Identify which cell holds the provided text, then report its (X, Y) central coordinate. 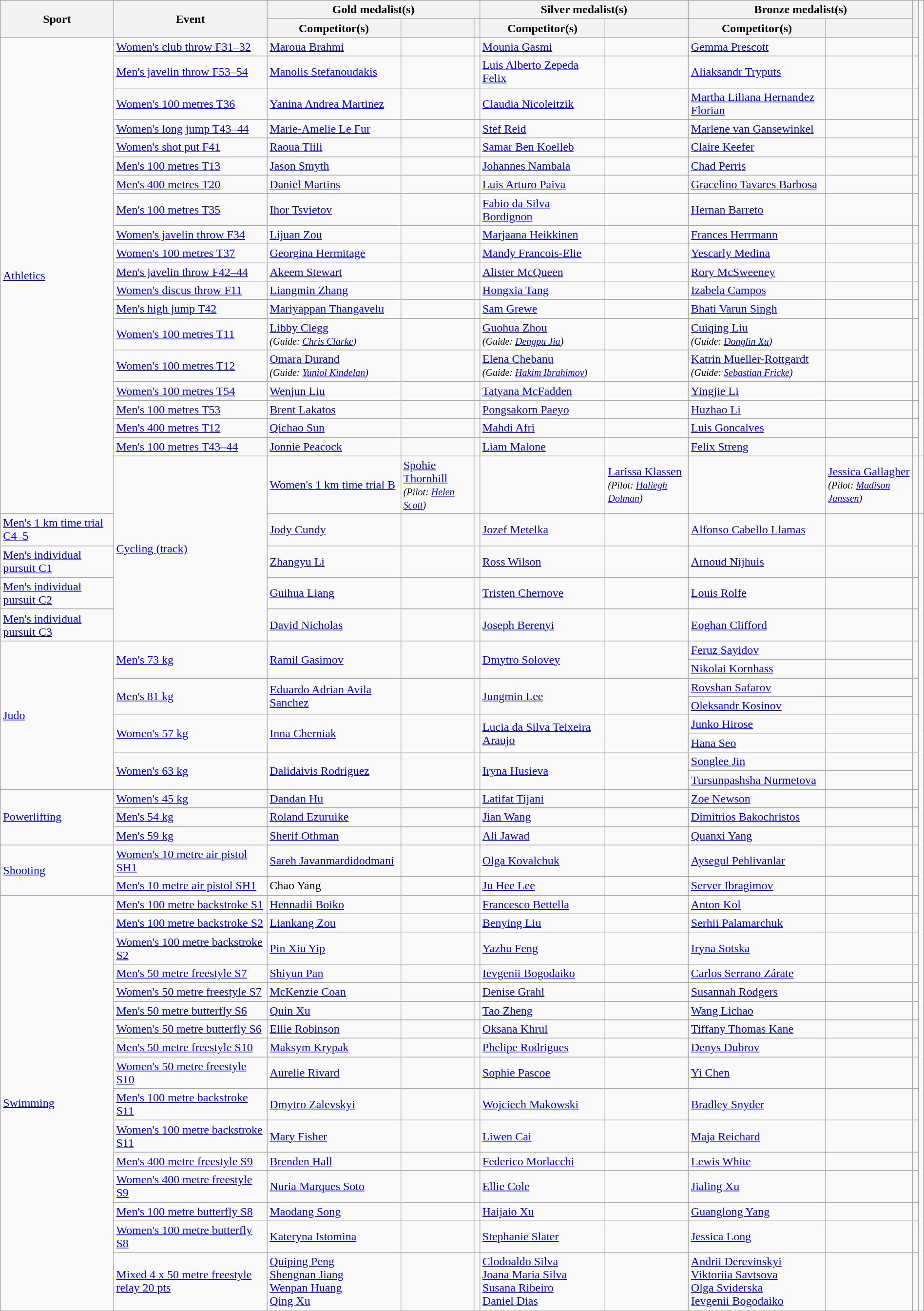
Men's 100 metre backstroke S2 (190, 923)
Jason Smyth (334, 166)
Lucia da Silva Teixeira Araujo (542, 734)
Women's 100 metre backstroke S11 (190, 1136)
Claire Keefer (756, 147)
Wojciech Makowski (542, 1105)
Dmytro Zalevskyi (334, 1105)
Event (190, 19)
Mandy Francois-Elie (542, 253)
Wang Lichao (756, 1011)
Gracelino Tavares Barbosa (756, 184)
Anton Kol (756, 904)
Jody Cundy (334, 529)
Tiffany Thomas Kane (756, 1029)
Quanxi Yang (756, 836)
Men's 50 metre freestyle S7 (190, 973)
Denise Grahl (542, 992)
Ramil Gasimov (334, 659)
Andrii DerevinskyiViktoriia SavtsovaOlga SviderskaIevgenii Bogodaiko (756, 1281)
Women's 100 metre butterfly S8 (190, 1236)
Aliaksandr Tryputs (756, 72)
Omara Durand(Guide: Yuniol Kindelan) (334, 366)
Larissa Klassen(Pilot: Haliegh Dolman) (647, 485)
Men's 50 metre freestyle S10 (190, 1048)
Women's 50 metre freestyle S10 (190, 1073)
Hennadii Boiko (334, 904)
Women's javelin throw F34 (190, 235)
Denys Dubrov (756, 1048)
Qichao Sun (334, 428)
Hernan Barreto (756, 210)
Clodoaldo SilvaJoana Maria SilvaSusana RibeiroDaniel Dias (542, 1281)
Women's long jump T43–44 (190, 129)
Jungmin Lee (542, 696)
Kateryna Istomina (334, 1236)
Maja Reichard (756, 1136)
Liangmin Zhang (334, 291)
Men's 54 kg (190, 817)
Men's 59 kg (190, 836)
Phelipe Rodrigues (542, 1048)
Yingjie Li (756, 391)
Swimming (57, 1103)
Gemma Prescott (756, 47)
Chao Yang (334, 886)
Jian Wang (542, 817)
Yazhu Feng (542, 948)
Shooting (57, 870)
Mounia Gasmi (542, 47)
Bhati Varun Singh (756, 309)
Men's 100 metre backstroke S11 (190, 1105)
Latifat Tijani (542, 799)
Men's individual pursuit C1 (57, 562)
Huzhao Li (756, 410)
Feruz Sayidov (756, 650)
Judo (57, 715)
Women's 400 metre freestyle S9 (190, 1187)
Men's 100 metres T53 (190, 410)
Katrin Mueller-Rottgardt(Guide: Sebastian Fricke) (756, 366)
Liwen Cai (542, 1136)
Maroua Brahmi (334, 47)
Mahdi Afri (542, 428)
Inna Cherniak (334, 734)
Women's 100 metres T12 (190, 366)
Samar Ben Koelleb (542, 147)
Wenjun Liu (334, 391)
Men's javelin throw F42–44 (190, 272)
Dimitrios Bakochristos (756, 817)
Joseph Berenyi (542, 625)
Junko Hirose (756, 724)
Ross Wilson (542, 562)
Stephanie Slater (542, 1236)
Roland Ezuruike (334, 817)
Ju Hee Lee (542, 886)
Yi Chen (756, 1073)
Georgina Hermitage (334, 253)
Benying Liu (542, 923)
Alfonso Cabello Llamas (756, 529)
Women's 45 kg (190, 799)
Frances Herrmann (756, 235)
Johannes Nambala (542, 166)
Men's 100 metres T35 (190, 210)
Aurelie Rivard (334, 1073)
Ali Jawad (542, 836)
Yanina Andrea Martinez (334, 103)
Women's 100 metres T37 (190, 253)
Sophie Pascoe (542, 1073)
Pin Xiu Yip (334, 948)
Marjaana Heikkinen (542, 235)
Mary Fisher (334, 1136)
Men's 73 kg (190, 659)
Tao Zheng (542, 1011)
Women's 57 kg (190, 734)
Dandan Hu (334, 799)
Serhii Palamarchuk (756, 923)
Men's 1 km time trial C4–5 (57, 529)
Men's javelin throw F53–54 (190, 72)
McKenzie Coan (334, 992)
Ievgenii Bogodaiko (542, 973)
Rovshan Safarov (756, 687)
Silver medalist(s) (584, 10)
Izabela Campos (756, 291)
Yescarly Medina (756, 253)
Athletics (57, 276)
Francesco Bettella (542, 904)
Sherif Othman (334, 836)
Guohua Zhou(Guide: Dengpu Jia) (542, 334)
Brenden Hall (334, 1161)
Shiyun Pan (334, 973)
Aysegul Pehlivanlar (756, 861)
Arnoud Nijhuis (756, 562)
Rory McSweeney (756, 272)
Stef Reid (542, 129)
Liam Malone (542, 447)
Women's 1 km time trial B (334, 485)
Chad Perris (756, 166)
Men's 81 kg (190, 696)
Luis Alberto Zepeda Felix (542, 72)
Eoghan Clifford (756, 625)
Tristen Chernove (542, 593)
Carlos Serrano Zárate (756, 973)
Women's 100 metres T54 (190, 391)
Eduardo Adrian Avila Sanchez (334, 696)
Susannah Rodgers (756, 992)
Zhangyu Li (334, 562)
Songlee Jin (756, 762)
Bronze medalist(s) (800, 10)
Oksana Khrul (542, 1029)
Liankang Zou (334, 923)
Guihua Liang (334, 593)
Zoe Newson (756, 799)
Men's high jump T42 (190, 309)
Marie-Amelie Le Fur (334, 129)
Men's individual pursuit C3 (57, 625)
Quin Xu (334, 1011)
Luis Arturo Paiva (542, 184)
Sport (57, 19)
Women's 50 metre freestyle S7 (190, 992)
Server Ibragimov (756, 886)
Felix Streng (756, 447)
Luis Goncalves (756, 428)
Powerlifting (57, 817)
Claudia Nicoleitzik (542, 103)
Women's 63 kg (190, 771)
Ellie Cole (542, 1187)
Iryna Husieva (542, 771)
Jessica Gallagher(Pilot: Madison Janssen) (869, 485)
Martha Liliana Hernandez Florian (756, 103)
Mixed 4 x 50 metre freestyle relay 20 pts (190, 1281)
Dalidaivis Rodriguez (334, 771)
Akeem Stewart (334, 272)
Ellie Robinson (334, 1029)
Sareh Javanmardidodmani (334, 861)
Gold medalist(s) (373, 10)
Fabio da Silva Bordignon (542, 210)
Jozef Metelka (542, 529)
Women's 100 metres T11 (190, 334)
Jonnie Peacock (334, 447)
Men's individual pursuit C2 (57, 593)
Women's discus throw F11 (190, 291)
Women's 50 metre butterfly S6 (190, 1029)
Hongxia Tang (542, 291)
Women's club throw F31–32 (190, 47)
Tursunpashsha Nurmetova (756, 780)
Maksym Krypak (334, 1048)
Women's 100 metres T36 (190, 103)
Spohie Thornhill(Pilot: Helen Scott) (438, 485)
Women's 10 metre air pistol SH1 (190, 861)
Women's shot put F41 (190, 147)
Pongsakorn Paeyo (542, 410)
Women's 100 metre backstroke S2 (190, 948)
Alister McQueen (542, 272)
Ihor Tsvietov (334, 210)
Hana Seo (756, 743)
Federico Morlacchi (542, 1161)
Daniel Martins (334, 184)
Men's 50 metre butterfly S6 (190, 1011)
Nuria Marques Soto (334, 1187)
Dmytro Solovey (542, 659)
Manolis Stefanoudakis (334, 72)
Quiping PengShengnan JiangWenpan HuangQing Xu (334, 1281)
Cycling (track) (190, 548)
Iryna Sotska (756, 948)
Men's 100 metre butterfly S8 (190, 1212)
Men's 400 metres T20 (190, 184)
Men's 100 metres T13 (190, 166)
Elena Chebanu(Guide: Hakim Ibrahimov) (542, 366)
Maodang Song (334, 1212)
Bradley Snyder (756, 1105)
Sam Grewe (542, 309)
Men's 400 metres T12 (190, 428)
Brent Lakatos (334, 410)
David Nicholas (334, 625)
Jialing Xu (756, 1187)
Tatyana McFadden (542, 391)
Oleksandr Kosinov (756, 706)
Louis Rolfe (756, 593)
Nikolai Kornhass (756, 668)
Lijuan Zou (334, 235)
Libby Clegg(Guide: Chris Clarke) (334, 334)
Olga Kovalchuk (542, 861)
Haijaio Xu (542, 1212)
Men's 100 metre backstroke S1 (190, 904)
Mariyappan Thangavelu (334, 309)
Men's 10 metre air pistol SH1 (190, 886)
Men's 400 metre freestyle S9 (190, 1161)
Guanglong Yang (756, 1212)
Raoua Tlili (334, 147)
Men's 100 metres T43–44 (190, 447)
Lewis White (756, 1161)
Jessica Long (756, 1236)
Cuiqing Liu(Guide: Donglin Xu) (756, 334)
Marlene van Gansewinkel (756, 129)
